Identify which cell holds the provided text, then report its [X, Y] central coordinate. 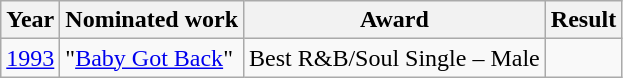
Result [583, 20]
Best R&B/Soul Single – Male [395, 58]
Award [395, 20]
1993 [30, 58]
"Baby Got Back" [152, 58]
Nominated work [152, 20]
Year [30, 20]
